Identify which cell holds the provided text, then report its [X, Y] central coordinate. 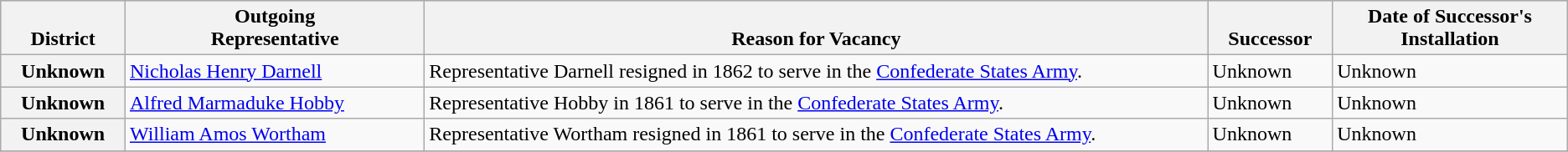
Nicholas Henry Darnell [275, 71]
Reason for Vacancy [816, 28]
Alfred Marmaduke Hobby [275, 103]
OutgoingRepresentative [275, 28]
Successor [1270, 28]
William Amos Wortham [275, 134]
Date of Successor's Installation [1451, 28]
District [64, 28]
Representative Darnell resigned in 1862 to serve in the Confederate States Army. [816, 71]
Representative Wortham resigned in 1861 to serve in the Confederate States Army. [816, 134]
Representative Hobby in 1861 to serve in the Confederate States Army. [816, 103]
